Scan for the cell matching the given text and deliver its [x, y] coordinate at center. 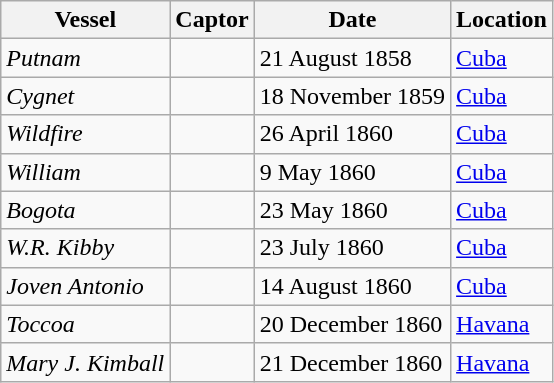
18 November 1859 [352, 96]
Joven Antonio [86, 286]
Mary J. Kimball [86, 362]
20 December 1860 [352, 324]
9 May 1860 [352, 172]
23 July 1860 [352, 248]
Location [502, 20]
23 May 1860 [352, 210]
21 August 1858 [352, 58]
William [86, 172]
Toccoa [86, 324]
Vessel [86, 20]
26 April 1860 [352, 134]
Captor [212, 20]
Cygnet [86, 96]
W.R. Kibby [86, 248]
14 August 1860 [352, 286]
Putnam [86, 58]
Date [352, 20]
Bogota [86, 210]
Wildfire [86, 134]
21 December 1860 [352, 362]
